From the cell containing the given text, extract its center point as (x, y) coordinate. 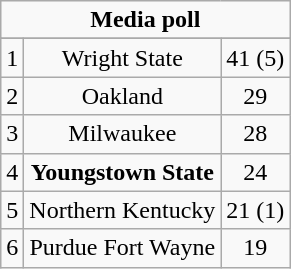
Media poll (146, 20)
21 (1) (256, 210)
2 (12, 96)
29 (256, 96)
Northern Kentucky (122, 210)
Youngstown State (122, 172)
3 (12, 134)
1 (12, 58)
5 (12, 210)
Purdue Fort Wayne (122, 248)
28 (256, 134)
24 (256, 172)
Oakland (122, 96)
4 (12, 172)
41 (5) (256, 58)
Milwaukee (122, 134)
6 (12, 248)
Wright State (122, 58)
19 (256, 248)
